Extract the [x, y] coordinate from the center of the cell holding the provided text.  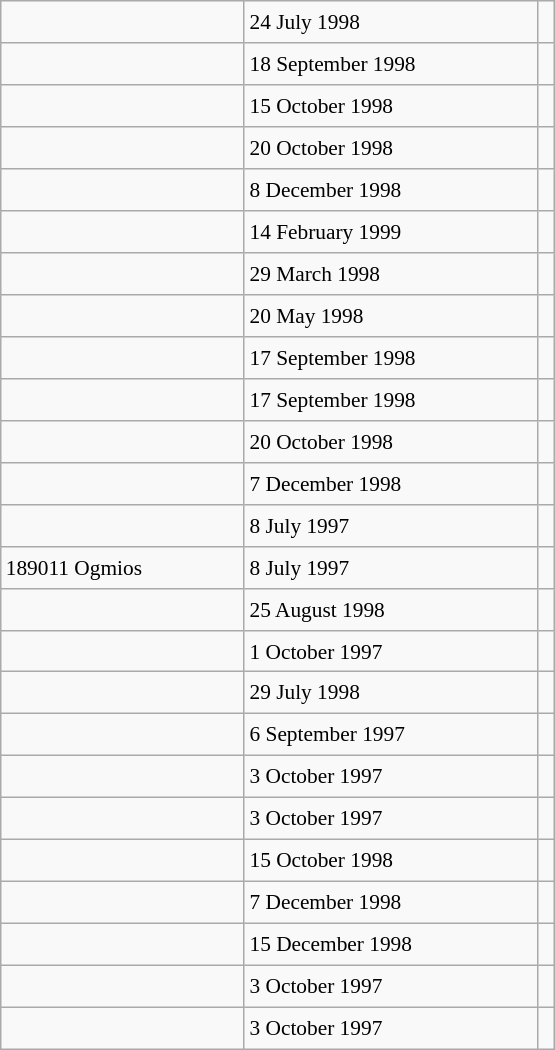
25 August 1998 [390, 609]
8 December 1998 [390, 190]
29 March 1998 [390, 274]
1 October 1997 [390, 651]
6 September 1997 [390, 735]
29 July 1998 [390, 693]
189011 Ogmios [123, 567]
18 September 1998 [390, 64]
24 July 1998 [390, 22]
20 May 1998 [390, 316]
15 December 1998 [390, 945]
14 February 1999 [390, 232]
